Identify which cell holds the provided text, then report its [x, y] central coordinate. 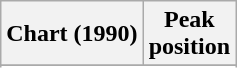
Peak position [189, 34]
Chart (1990) [72, 34]
